Extract the [X, Y] coordinate from the center of the cell holding the provided text.  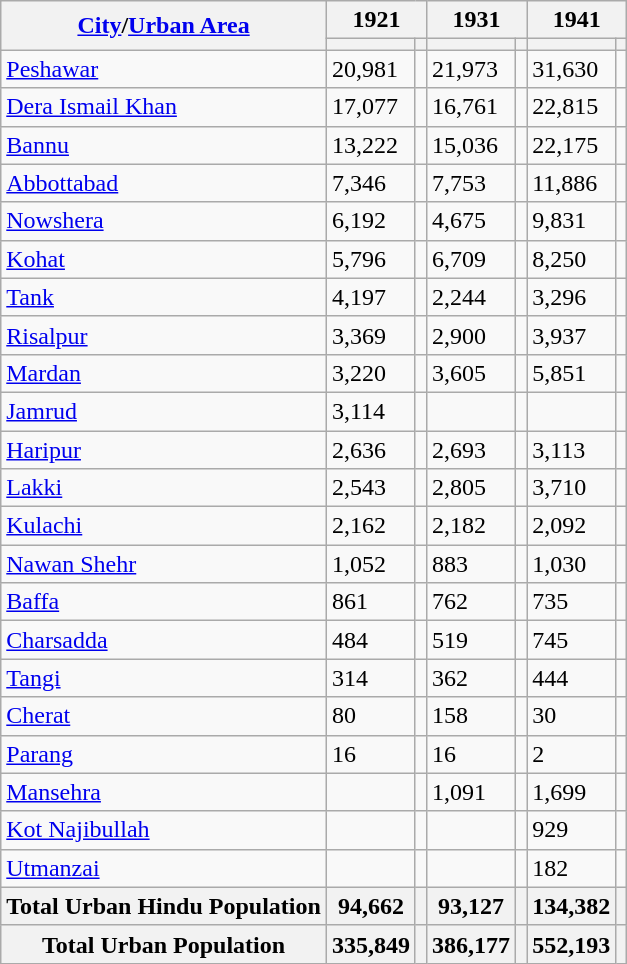
Kohat [164, 259]
3,296 [572, 297]
22,175 [572, 145]
Cherat [164, 716]
929 [572, 830]
93,127 [470, 906]
444 [572, 678]
314 [370, 678]
Dera Ismail Khan [164, 107]
Mansehra [164, 792]
Abbottabad [164, 183]
20,981 [370, 69]
1931 [476, 20]
182 [572, 868]
30 [572, 716]
2,182 [470, 526]
883 [470, 564]
335,849 [370, 944]
6,709 [470, 259]
2,543 [370, 488]
Nowshera [164, 221]
8,250 [572, 259]
22,815 [572, 107]
Baffa [164, 602]
3,114 [370, 411]
Bannu [164, 145]
362 [470, 678]
Charsadda [164, 640]
158 [470, 716]
Tank [164, 297]
1,699 [572, 792]
Risalpur [164, 335]
31,630 [572, 69]
762 [470, 602]
2,162 [370, 526]
3,710 [572, 488]
Lakki [164, 488]
2,092 [572, 526]
2,244 [470, 297]
94,662 [370, 906]
21,973 [470, 69]
745 [572, 640]
1921 [376, 20]
552,193 [572, 944]
Nawan Shehr [164, 564]
3,369 [370, 335]
Kot Najibullah [164, 830]
6,192 [370, 221]
484 [370, 640]
735 [572, 602]
386,177 [470, 944]
7,753 [470, 183]
9,831 [572, 221]
861 [370, 602]
5,796 [370, 259]
134,382 [572, 906]
3,220 [370, 373]
2,805 [470, 488]
1,091 [470, 792]
15,036 [470, 145]
Jamrud [164, 411]
Total Urban Hindu Population [164, 906]
4,197 [370, 297]
Total Urban Population [164, 944]
519 [470, 640]
13,222 [370, 145]
2,900 [470, 335]
Kulachi [164, 526]
Haripur [164, 449]
7,346 [370, 183]
1,052 [370, 564]
Mardan [164, 373]
City/Urban Area [164, 26]
3,113 [572, 449]
3,605 [470, 373]
Tangi [164, 678]
11,886 [572, 183]
80 [370, 716]
3,937 [572, 335]
2,636 [370, 449]
Utmanzai [164, 868]
4,675 [470, 221]
17,077 [370, 107]
5,851 [572, 373]
Parang [164, 754]
1,030 [572, 564]
Peshawar [164, 69]
16,761 [470, 107]
2,693 [470, 449]
2 [572, 754]
1941 [577, 20]
